Identify which cell holds the provided text, then report its [x, y] central coordinate. 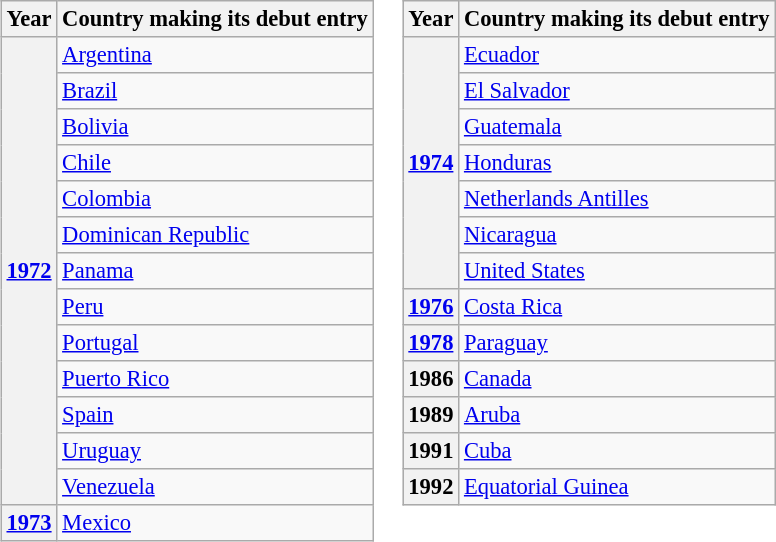
1974 [431, 163]
Ecuador [617, 55]
Argentina [215, 55]
Chile [215, 163]
Mexico [215, 523]
Dominican Republic [215, 235]
Canada [617, 379]
Puerto Rico [215, 379]
Spain [215, 415]
1989 [431, 415]
Aruba [617, 415]
1973 [29, 523]
United States [617, 271]
1986 [431, 379]
Bolivia [215, 127]
Netherlands Antilles [617, 199]
Nicaragua [617, 235]
1972 [29, 271]
Equatorial Guinea [617, 487]
Portugal [215, 343]
1976 [431, 307]
Paraguay [617, 343]
Costa Rica [617, 307]
Venezuela [215, 487]
Honduras [617, 163]
Panama [215, 271]
Uruguay [215, 451]
El Salvador [617, 91]
1992 [431, 487]
Cuba [617, 451]
Brazil [215, 91]
Peru [215, 307]
1991 [431, 451]
1978 [431, 343]
Colombia [215, 199]
Guatemala [617, 127]
